Find where the given text appears and provide that cell's center as (X, Y) coordinate. 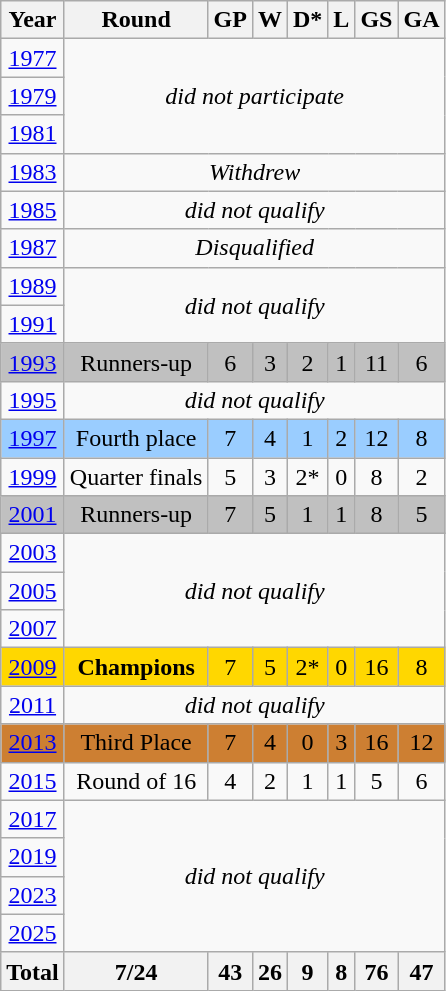
1993 (33, 362)
26 (270, 971)
Total (33, 971)
L (342, 20)
1987 (33, 248)
9 (307, 971)
Disqualified (254, 248)
2019 (33, 857)
Fourth place (136, 438)
Year (33, 20)
1985 (33, 210)
1999 (33, 477)
Withdrew (254, 172)
D* (307, 20)
Quarter finals (136, 477)
1977 (33, 58)
GP (230, 20)
2011 (33, 705)
2023 (33, 895)
47 (422, 971)
2013 (33, 743)
W (270, 20)
7/24 (136, 971)
1979 (33, 96)
1989 (33, 286)
2005 (33, 591)
1995 (33, 400)
1983 (33, 172)
Champions (136, 667)
11 (376, 362)
2009 (33, 667)
76 (376, 971)
2025 (33, 933)
did not participate (254, 96)
43 (230, 971)
1991 (33, 324)
2003 (33, 553)
Third Place (136, 743)
1997 (33, 438)
2015 (33, 781)
Round (136, 20)
Round of 16 (136, 781)
2017 (33, 819)
GS (376, 20)
2007 (33, 629)
2001 (33, 515)
1981 (33, 134)
GA (422, 20)
